Identify which cell holds the provided text, then report its (x, y) central coordinate. 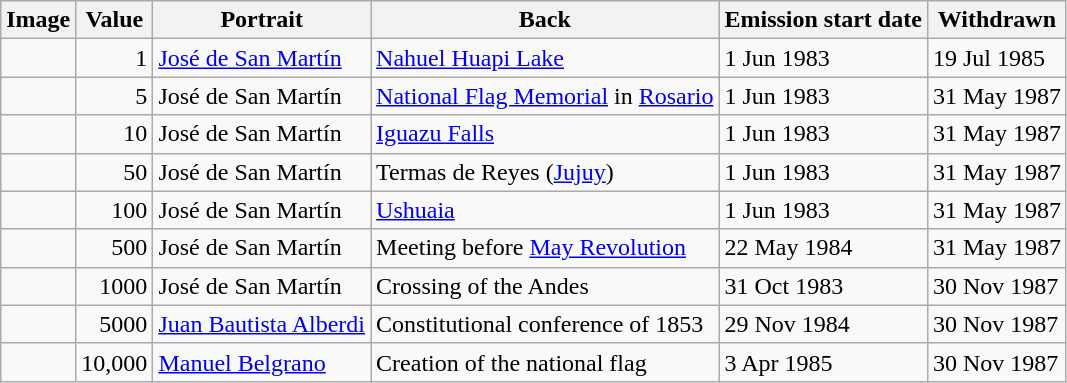
Termas de Reyes (Jujuy) (545, 172)
Ushuaia (545, 210)
Portrait (262, 20)
1000 (114, 286)
5 (114, 96)
Crossing of the Andes (545, 286)
Iguazu Falls (545, 134)
Image (38, 20)
1 (114, 58)
31 Oct 1983 (823, 286)
500 (114, 248)
10 (114, 134)
3 Apr 1985 (823, 362)
Back (545, 20)
50 (114, 172)
Constitutional conference of 1853 (545, 324)
Withdrawn (996, 20)
Value (114, 20)
Emission start date (823, 20)
100 (114, 210)
5000 (114, 324)
Meeting before May Revolution (545, 248)
National Flag Memorial in Rosario (545, 96)
29 Nov 1984 (823, 324)
10,000 (114, 362)
Nahuel Huapi Lake (545, 58)
22 May 1984 (823, 248)
19 Jul 1985 (996, 58)
Creation of the national flag (545, 362)
Juan Bautista Alberdi (262, 324)
Manuel Belgrano (262, 362)
